From the cell containing the given text, extract its center point as [X, Y] coordinate. 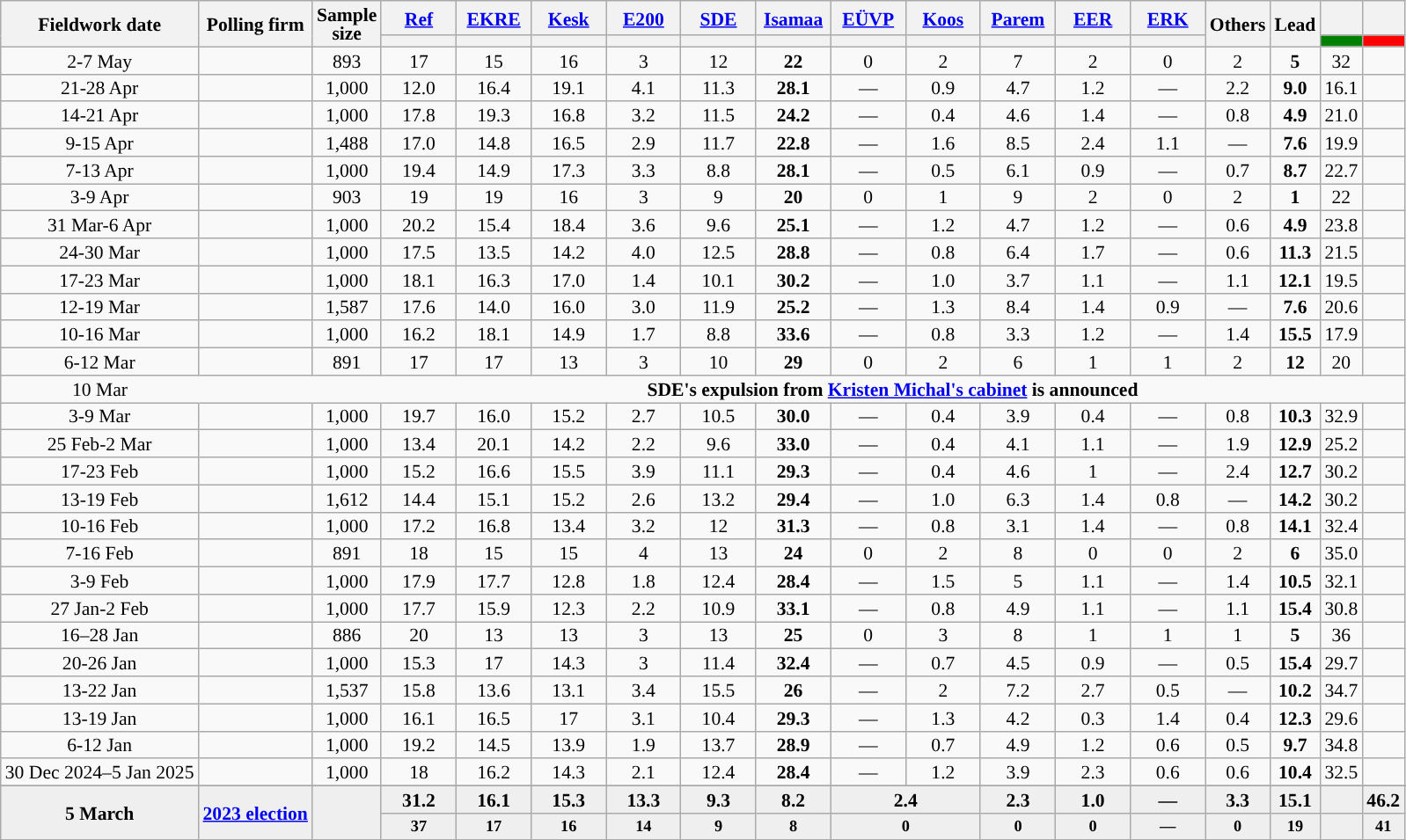
10.9 [718, 609]
13-19 Jan [100, 718]
19.2 [419, 744]
19.5 [1341, 280]
16–28 Jan [100, 635]
37 [419, 827]
16.3 [494, 280]
17-23 Mar [100, 280]
10 Mar [100, 389]
4.0 [644, 252]
6-12 Mar [100, 362]
13-19 Feb [100, 498]
3-9 Mar [100, 417]
19.3 [494, 116]
Lead [1295, 24]
9.7 [1295, 744]
14 [644, 827]
3-9 Feb [100, 581]
E200 [644, 18]
20.6 [1341, 306]
34.8 [1341, 744]
26 [794, 690]
22.8 [794, 142]
32.5 [1341, 772]
EER [1093, 18]
46.2 [1383, 800]
3-9 Apr [100, 197]
25 Feb-2 Mar [100, 443]
ERK [1168, 18]
SDE's expulsion from Kristen Michal's cabinet is announced [892, 389]
3.7 [1017, 280]
15.9 [494, 609]
19.9 [1341, 142]
11.9 [718, 306]
Parem [1017, 18]
17.8 [419, 116]
4.5 [1017, 663]
12.8 [568, 581]
6.4 [1017, 252]
19.7 [419, 417]
9-15 Apr [100, 142]
29.4 [794, 498]
7-16 Feb [100, 554]
13-22 Jan [100, 690]
41 [1383, 827]
12.5 [718, 252]
25.1 [794, 225]
7.2 [1017, 690]
31.3 [794, 526]
35.0 [1341, 554]
30 Dec 2024–5 Jan 2025 [100, 772]
12-19 Mar [100, 306]
8.2 [794, 800]
8.4 [1017, 306]
2023 election [255, 813]
34.7 [1341, 690]
10.3 [1295, 417]
1.6 [943, 142]
Fieldwork date [100, 24]
12.9 [1295, 443]
2-7 May [100, 60]
14.8 [494, 142]
1,537 [347, 690]
14.1 [1295, 526]
11.1 [718, 471]
Polling firm [255, 24]
13.3 [644, 800]
13.6 [494, 690]
11.4 [718, 663]
16.6 [494, 471]
24-30 Mar [100, 252]
32 [1341, 60]
893 [347, 60]
11.5 [718, 116]
31 Mar-6 Apr [100, 225]
32.1 [1341, 581]
Isamaa [794, 18]
1.8 [644, 581]
36 [1341, 635]
7 [1017, 60]
13.5 [494, 252]
7-13 Apr [100, 171]
17.3 [568, 171]
9.0 [1295, 88]
29 [794, 362]
2.6 [644, 498]
12.7 [1295, 471]
29.6 [1341, 718]
6.3 [1017, 498]
17.2 [419, 526]
20.1 [494, 443]
21-28 Apr [100, 88]
20-26 Jan [100, 663]
21.0 [1341, 116]
19.4 [419, 171]
9.3 [718, 800]
3.6 [644, 225]
1,587 [347, 306]
24 [794, 554]
Ref [419, 18]
30.0 [794, 417]
23.8 [1341, 225]
Samplesize [347, 24]
0.3 [1093, 718]
1,612 [347, 498]
14.4 [419, 498]
14.5 [494, 744]
13.9 [568, 744]
11.7 [718, 142]
13.1 [568, 690]
18.4 [568, 225]
EÜVP [868, 18]
10.2 [1295, 690]
2.1 [644, 772]
31.2 [419, 800]
Kesk [568, 18]
SDE [718, 18]
14-21 Apr [100, 116]
12.0 [419, 88]
17-23 Feb [100, 471]
Others [1238, 24]
10-16 Feb [100, 526]
10.1 [718, 280]
15.8 [419, 690]
24.2 [794, 116]
6.1 [1017, 171]
5 March [100, 813]
20.2 [419, 225]
12.1 [1295, 280]
6-12 Jan [100, 744]
17.6 [419, 306]
13.7 [718, 744]
3.0 [644, 306]
EKRE [494, 18]
4 [644, 554]
29.7 [1341, 663]
25 [794, 635]
886 [347, 635]
27 Jan-2 Feb [100, 609]
2.9 [644, 142]
17.5 [419, 252]
21.5 [1341, 252]
30.8 [1341, 609]
28.9 [794, 744]
8.5 [1017, 142]
33.6 [794, 334]
16.4 [494, 88]
22.7 [1341, 171]
13.2 [718, 498]
4.2 [1017, 718]
8.7 [1295, 171]
28.8 [794, 252]
33.1 [794, 609]
1,488 [347, 142]
Koos [943, 18]
19.1 [568, 88]
32.9 [1341, 417]
10 [718, 362]
33.0 [794, 443]
10-16 Mar [100, 334]
14.0 [494, 306]
1.5 [943, 581]
3.4 [644, 690]
903 [347, 197]
